Output the (X, Y) coordinate of the center of the cell containing the given text.  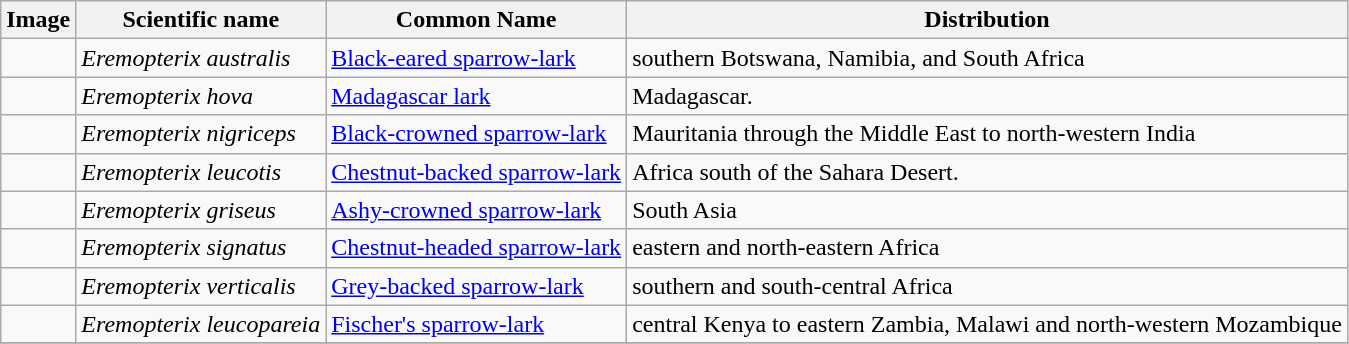
Ashy-crowned sparrow-lark (476, 210)
Distribution (988, 20)
Image (38, 20)
Common Name (476, 20)
Eremopterix signatus (201, 248)
Chestnut-backed sparrow-lark (476, 172)
Black-crowned sparrow-lark (476, 134)
eastern and north-eastern Africa (988, 248)
Grey-backed sparrow-lark (476, 286)
Eremopterix australis (201, 58)
Mauritania through the Middle East to north-western India (988, 134)
Fischer's sparrow-lark (476, 324)
Black-eared sparrow-lark (476, 58)
Scientific name (201, 20)
Eremopterix leucopareia (201, 324)
Africa south of the Sahara Desert. (988, 172)
Eremopterix hova (201, 96)
central Kenya to eastern Zambia, Malawi and north-western Mozambique (988, 324)
Eremopterix nigriceps (201, 134)
Madagascar. (988, 96)
Eremopterix verticalis (201, 286)
southern Botswana, Namibia, and South Africa (988, 58)
southern and south-central Africa (988, 286)
Eremopterix griseus (201, 210)
Eremopterix leucotis (201, 172)
Chestnut-headed sparrow-lark (476, 248)
Madagascar lark (476, 96)
South Asia (988, 210)
